Return [x, y] of the center of cell containing provided text 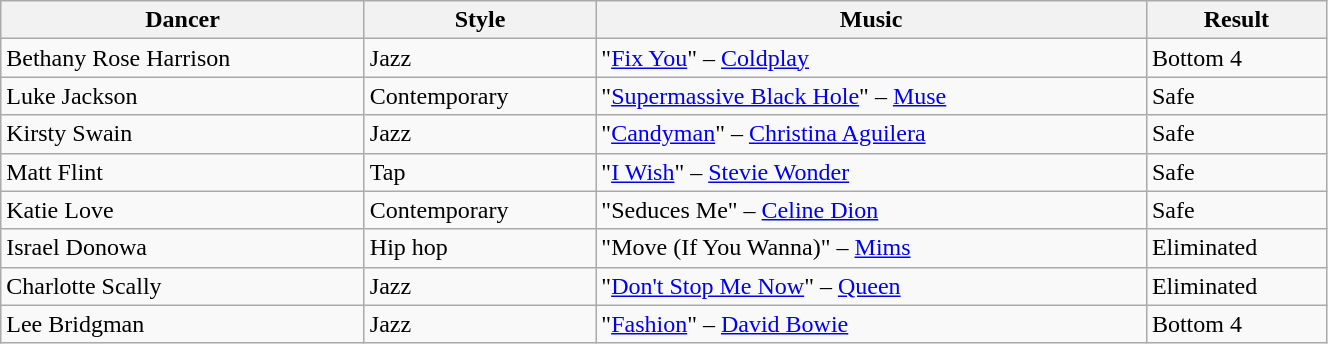
Hip hop [480, 248]
"I Wish" – Stevie Wonder [872, 172]
Lee Bridgman [183, 324]
Israel Donowa [183, 248]
"Supermassive Black Hole" – Muse [872, 96]
"Don't Stop Me Now" – Queen [872, 286]
Music [872, 20]
"Fashion" – David Bowie [872, 324]
Kirsty Swain [183, 134]
"Candyman" – Christina Aguilera [872, 134]
Charlotte Scally [183, 286]
Katie Love [183, 210]
"Seduces Me" – Celine Dion [872, 210]
"Move (If You Wanna)" – Mims [872, 248]
Style [480, 20]
Tap [480, 172]
Dancer [183, 20]
"Fix You" – Coldplay [872, 58]
Result [1236, 20]
Matt Flint [183, 172]
Bethany Rose Harrison [183, 58]
Luke Jackson [183, 96]
